Return the [X, Y] coordinate for the center point of the cell that contains the specified text.  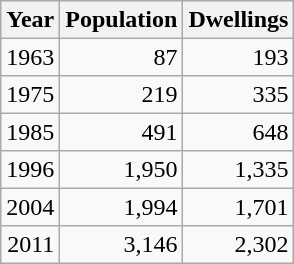
1,994 [122, 206]
1985 [30, 132]
1,335 [238, 170]
87 [122, 56]
2011 [30, 244]
1963 [30, 56]
3,146 [122, 244]
1,950 [122, 170]
648 [238, 132]
1996 [30, 170]
193 [238, 56]
2004 [30, 206]
491 [122, 132]
Year [30, 20]
219 [122, 94]
Population [122, 20]
1975 [30, 94]
335 [238, 94]
1,701 [238, 206]
2,302 [238, 244]
Dwellings [238, 20]
